Locate the cell with the specified text and output its [x, y] center coordinate. 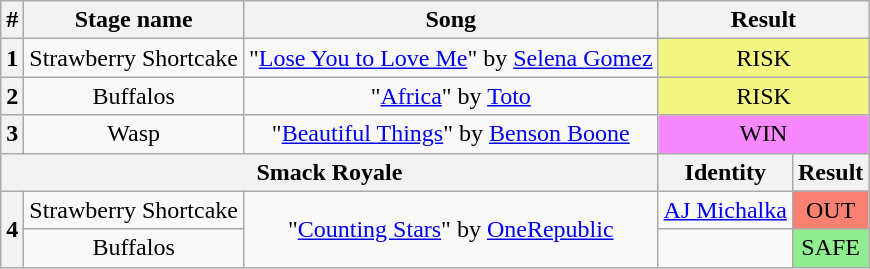
Song [450, 20]
SAFE [830, 248]
"Africa" by Toto [450, 96]
OUT [830, 210]
"Lose You to Love Me" by Selena Gomez [450, 58]
Wasp [134, 134]
"Beautiful Things" by Benson Boone [450, 134]
1 [12, 58]
Smack Royale [330, 172]
Stage name [134, 20]
# [12, 20]
AJ Michalka [725, 210]
WIN [764, 134]
2 [12, 96]
3 [12, 134]
"Counting Stars" by OneRepublic [450, 229]
Identity [725, 172]
4 [12, 229]
